Locate the cell with the specified text and output its [X, Y] center coordinate. 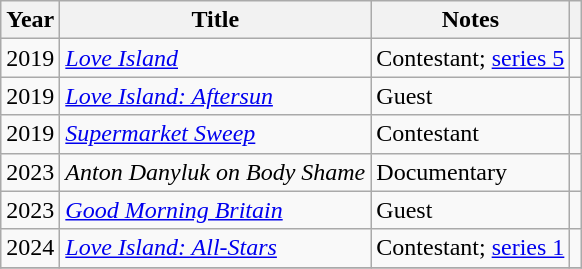
Contestant; series 1 [470, 248]
Love Island [216, 58]
Year [30, 20]
Contestant; series 5 [470, 58]
Title [216, 20]
Good Morning Britain [216, 210]
Love Island: All-Stars [216, 248]
Contestant [470, 134]
Supermarket Sweep [216, 134]
Notes [470, 20]
Documentary [470, 172]
2024 [30, 248]
Love Island: Aftersun [216, 96]
Anton Danyluk on Body Shame [216, 172]
